For the text-containing cell, return its midpoint in (x, y) coordinate format. 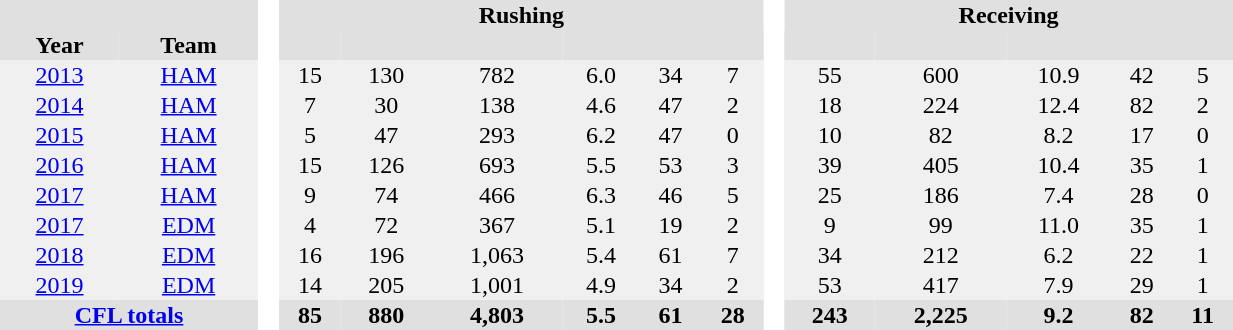
417 (941, 285)
9.2 (1059, 315)
39 (830, 165)
CFL totals (129, 315)
466 (497, 195)
693 (497, 165)
205 (386, 285)
25 (830, 195)
2013 (60, 75)
7.4 (1059, 195)
4.6 (601, 105)
10.4 (1059, 165)
17 (1141, 135)
Rushing (522, 15)
2015 (60, 135)
22 (1141, 255)
11.0 (1059, 225)
6.0 (601, 75)
212 (941, 255)
18 (830, 105)
2,225 (941, 315)
14 (310, 285)
130 (386, 75)
293 (497, 135)
74 (386, 195)
30 (386, 105)
5.4 (601, 255)
Team (188, 45)
224 (941, 105)
5.1 (601, 225)
196 (386, 255)
99 (941, 225)
42 (1141, 75)
1,001 (497, 285)
11 (1203, 315)
1,063 (497, 255)
85 (310, 315)
4,803 (497, 315)
16 (310, 255)
12.4 (1059, 105)
10 (830, 135)
600 (941, 75)
880 (386, 315)
Receiving (1009, 15)
126 (386, 165)
186 (941, 195)
2016 (60, 165)
6.3 (601, 195)
8.2 (1059, 135)
2014 (60, 105)
243 (830, 315)
46 (670, 195)
2018 (60, 255)
55 (830, 75)
29 (1141, 285)
782 (497, 75)
367 (497, 225)
10.9 (1059, 75)
3 (733, 165)
138 (497, 105)
2019 (60, 285)
4 (310, 225)
7.9 (1059, 285)
19 (670, 225)
405 (941, 165)
72 (386, 225)
Year (60, 45)
4.9 (601, 285)
